Return the (X, Y) coordinate for the center point of the cell that contains the specified text.  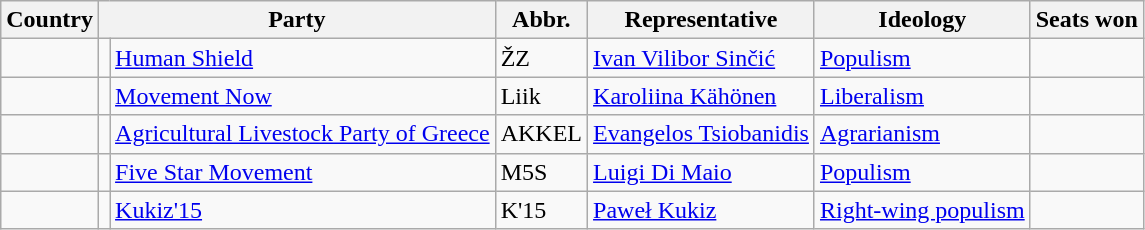
Liberalism (922, 96)
Party (296, 20)
Right-wing populism (922, 210)
Karoliina Kähönen (702, 96)
Luigi Di Maio (702, 172)
Country (50, 20)
Seats won (1086, 20)
M5S (541, 172)
Ivan Vilibor Sinčić (702, 58)
Agricultural Livestock Party of Greece (303, 134)
Agrarianism (922, 134)
Abbr. (541, 20)
Representative (702, 20)
Human Shield (303, 58)
AKKEL (541, 134)
Paweł Kukiz (702, 210)
Liik (541, 96)
K'15 (541, 210)
Evangelos Tsiobanidis (702, 134)
Kukiz'15 (303, 210)
Ideology (922, 20)
Movement Now (303, 96)
ŽZ (541, 58)
Five Star Movement (303, 172)
